For the text-containing cell, return its midpoint in [X, Y] coordinate format. 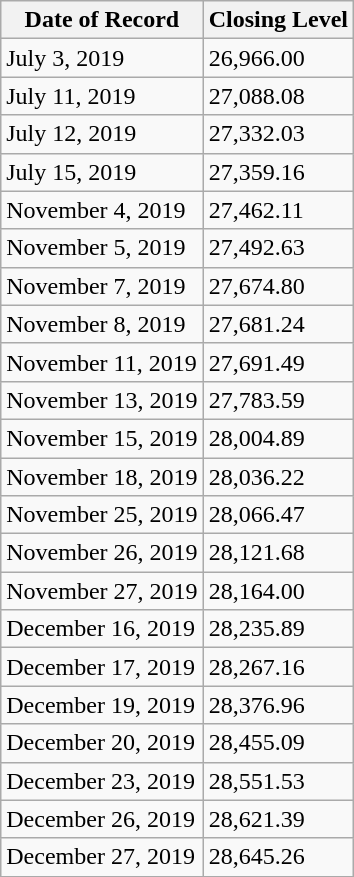
November 5, 2019 [102, 248]
28,066.47 [278, 515]
28,036.22 [278, 477]
November 26, 2019 [102, 553]
July 11, 2019 [102, 96]
November 8, 2019 [102, 324]
November 18, 2019 [102, 477]
November 13, 2019 [102, 400]
December 20, 2019 [102, 743]
28,645.26 [278, 857]
27,783.59 [278, 400]
27,674.80 [278, 286]
November 25, 2019 [102, 515]
July 12, 2019 [102, 134]
December 26, 2019 [102, 819]
28,121.68 [278, 553]
December 16, 2019 [102, 629]
November 4, 2019 [102, 210]
November 7, 2019 [102, 286]
28,004.89 [278, 438]
December 23, 2019 [102, 781]
July 15, 2019 [102, 172]
28,376.96 [278, 705]
July 3, 2019 [102, 58]
27,492.63 [278, 248]
27,088.08 [278, 96]
27,359.16 [278, 172]
December 27, 2019 [102, 857]
28,235.89 [278, 629]
27,681.24 [278, 324]
Date of Record [102, 20]
28,455.09 [278, 743]
27,691.49 [278, 362]
December 17, 2019 [102, 667]
28,164.00 [278, 591]
Closing Level [278, 20]
27,332.03 [278, 134]
26,966.00 [278, 58]
November 15, 2019 [102, 438]
December 19, 2019 [102, 705]
28,267.16 [278, 667]
November 27, 2019 [102, 591]
28,551.53 [278, 781]
November 11, 2019 [102, 362]
27,462.11 [278, 210]
28,621.39 [278, 819]
